Determine the (X, Y) coordinate at the center of the cell enclosing the given text.  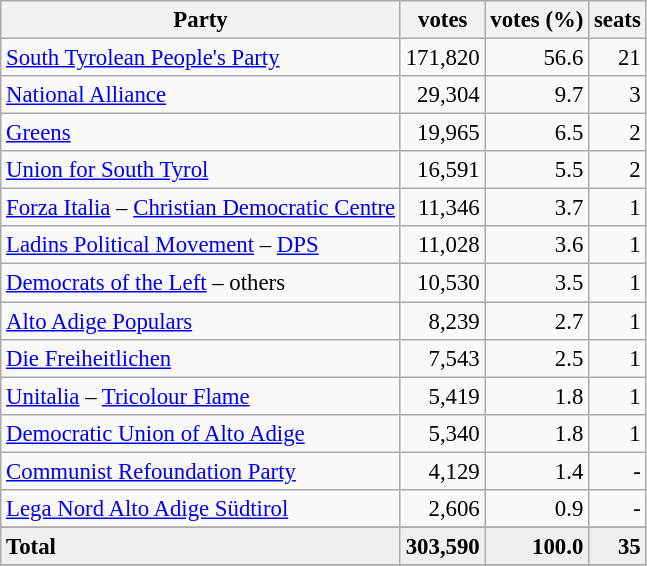
Party (201, 20)
11,346 (442, 208)
0.9 (537, 509)
29,304 (442, 95)
171,820 (442, 58)
19,965 (442, 133)
votes (442, 20)
4,129 (442, 471)
Lega Nord Alto Adige Südtirol (201, 509)
3.5 (537, 283)
Ladins Political Movement – DPS (201, 245)
3.6 (537, 245)
56.6 (537, 58)
6.5 (537, 133)
Democrats of the Left – others (201, 283)
5,419 (442, 396)
Greens (201, 133)
303,590 (442, 546)
21 (618, 58)
Democratic Union of Alto Adige (201, 433)
10,530 (442, 283)
Communist Refoundation Party (201, 471)
votes (%) (537, 20)
Union for South Tyrol (201, 170)
3.7 (537, 208)
16,591 (442, 170)
Total (201, 546)
3 (618, 95)
8,239 (442, 321)
Alto Adige Populars (201, 321)
Forza Italia – Christian Democratic Centre (201, 208)
100.0 (537, 546)
2.5 (537, 358)
2.7 (537, 321)
1.4 (537, 471)
2,606 (442, 509)
7,543 (442, 358)
Die Freiheitlichen (201, 358)
Unitalia – Tricolour Flame (201, 396)
South Tyrolean People's Party (201, 58)
11,028 (442, 245)
5,340 (442, 433)
National Alliance (201, 95)
9.7 (537, 95)
35 (618, 546)
seats (618, 20)
5.5 (537, 170)
